Output the (X, Y) coordinate of the center of the cell containing the given text.  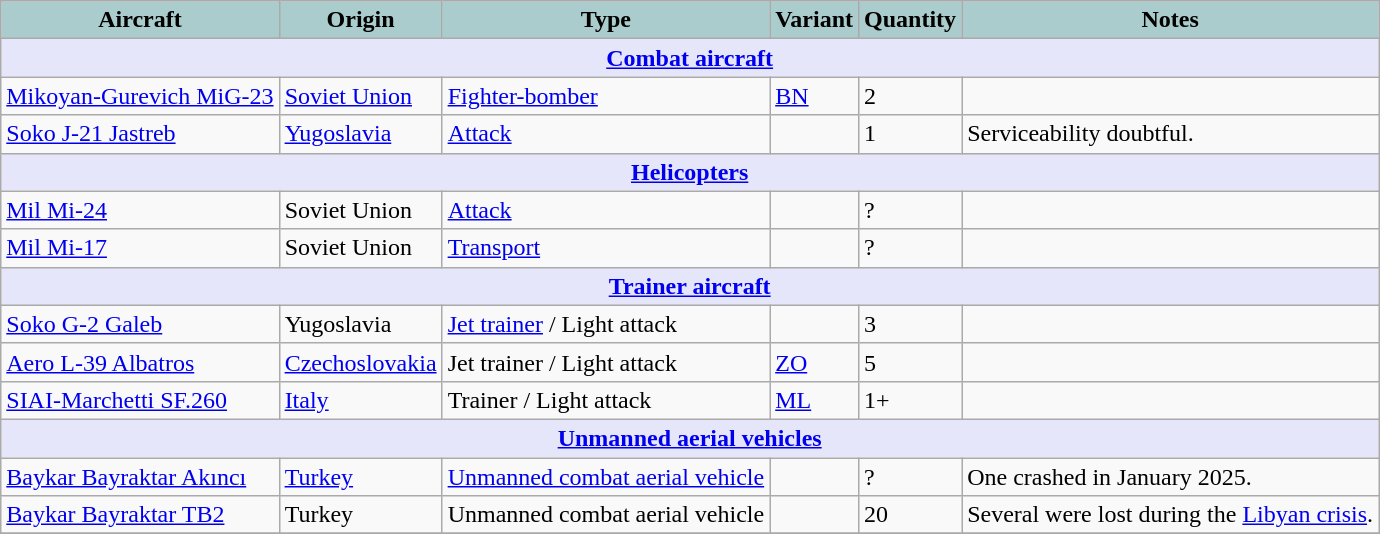
ZO (814, 362)
Quantity (910, 20)
Italy (360, 400)
Mil Mi-17 (140, 248)
Baykar Bayraktar TB2 (140, 515)
Notes (1170, 20)
Trainer / Light attack (606, 400)
Fighter-bomber (606, 96)
Helicopters (690, 172)
Transport (606, 248)
Trainer aircraft (690, 286)
BN (814, 96)
Combat aircraft (690, 58)
Mil Mi-24 (140, 210)
5 (910, 362)
Soko G-2 Galeb (140, 324)
Variant (814, 20)
Baykar Bayraktar Akıncı (140, 477)
One crashed in January 2025. (1170, 477)
3 (910, 324)
ML (814, 400)
Soko J-21 Jastreb (140, 134)
Aero L-39 Albatros (140, 362)
Several were lost during the Libyan crisis. (1170, 515)
Mikoyan-Gurevich MiG-23 (140, 96)
2 (910, 96)
Aircraft (140, 20)
Type (606, 20)
1 (910, 134)
20 (910, 515)
Czechoslovakia (360, 362)
Origin (360, 20)
Serviceability doubtful. (1170, 134)
SIAI-Marchetti SF.260 (140, 400)
1+ (910, 400)
Unmanned aerial vehicles (690, 438)
